From the cell containing the given text, extract its center point as [X, Y] coordinate. 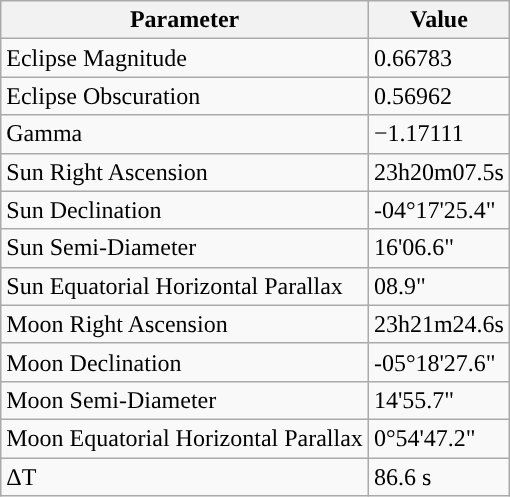
0.66783 [438, 58]
08.9" [438, 286]
Gamma [185, 134]
14'55.7" [438, 400]
Sun Equatorial Horizontal Parallax [185, 286]
Moon Equatorial Horizontal Parallax [185, 438]
-04°17'25.4" [438, 210]
-05°18'27.6" [438, 362]
0°54'47.2" [438, 438]
Sun Semi-Diameter [185, 248]
23h21m24.6s [438, 324]
Moon Right Ascension [185, 324]
Sun Declination [185, 210]
Moon Semi-Diameter [185, 400]
Parameter [185, 20]
−1.17111 [438, 134]
Eclipse Magnitude [185, 58]
23h20m07.5s [438, 172]
Eclipse Obscuration [185, 96]
ΔT [185, 477]
Sun Right Ascension [185, 172]
Moon Declination [185, 362]
86.6 s [438, 477]
16'06.6" [438, 248]
0.56962 [438, 96]
Value [438, 20]
